From the cell containing the given text, extract its center point as [X, Y] coordinate. 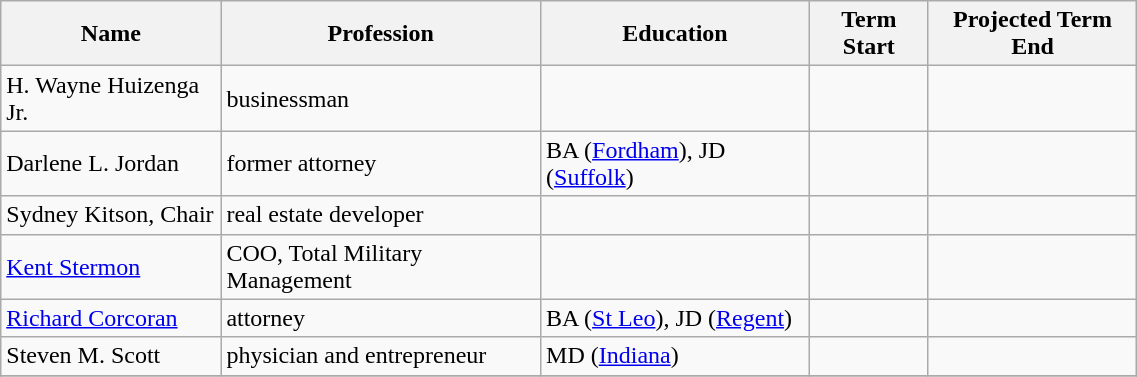
real estate developer [381, 215]
Darlene L. Jordan [111, 164]
Education [676, 34]
Profession [381, 34]
Name [111, 34]
COO, Total Military Management [381, 266]
MD (Indiana) [676, 356]
BA (St Leo), JD (Regent) [676, 318]
attorney [381, 318]
BA (Fordham), JD (Suffolk) [676, 164]
Projected Term End [1032, 34]
Sydney Kitson, Chair [111, 215]
H. Wayne Huizenga Jr. [111, 98]
physician and entrepreneur [381, 356]
Kent Stermon [111, 266]
former attorney [381, 164]
Richard Corcoran [111, 318]
Term Start [868, 34]
businessman [381, 98]
Steven M. Scott [111, 356]
